Locate the cell with the specified text and output its (X, Y) center coordinate. 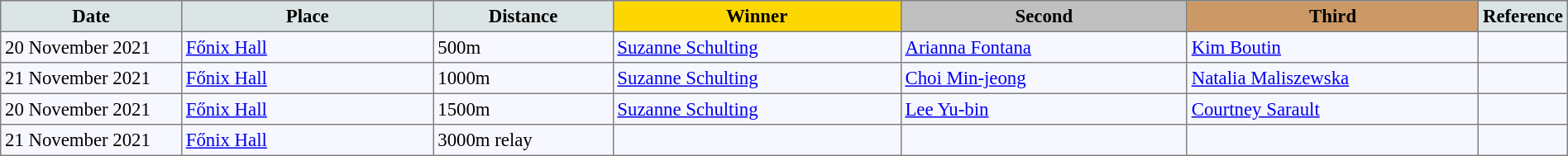
Courtney Sarault (1332, 109)
Lee Yu-bin (1044, 109)
1000m (523, 78)
500m (523, 47)
Arianna Fontana (1044, 47)
Third (1332, 17)
Place (307, 17)
Distance (523, 17)
Second (1044, 17)
Natalia Maliszewska (1332, 78)
Winner (757, 17)
1500m (523, 109)
Reference (1523, 17)
Choi Min-jeong (1044, 78)
3000m relay (523, 140)
Kim Boutin (1332, 47)
Date (91, 17)
